Identify which cell holds the provided text, then report its (x, y) central coordinate. 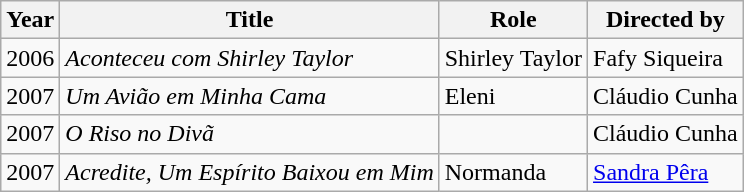
Role (513, 20)
Um Avião em Minha Cama (250, 96)
Normanda (513, 172)
Eleni (513, 96)
Aconteceu com Shirley Taylor (250, 58)
Year (30, 20)
Fafy Siqueira (666, 58)
Directed by (666, 20)
2006 (30, 58)
Title (250, 20)
Shirley Taylor (513, 58)
Sandra Pêra (666, 172)
Acredite, Um Espírito Baixou em Mim (250, 172)
O Riso no Divã (250, 134)
